Return (x, y) of the center of cell containing provided text 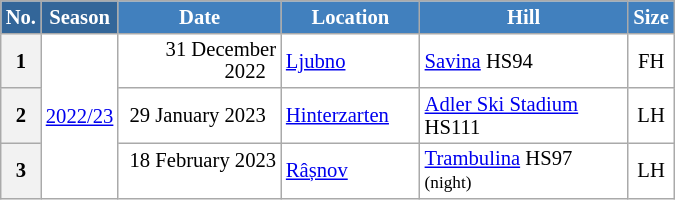
1 (21, 60)
Adler Ski Stadium HS111 (524, 116)
Date (200, 16)
FH (650, 60)
Season (80, 16)
Size (650, 16)
Location (350, 16)
No. (21, 16)
Râșnov (350, 170)
2022/23 (80, 116)
3 (21, 170)
Trambulina HS97 (night) (524, 170)
29 January 2023 (200, 116)
18 February 2023 (200, 170)
Savina HS94 (524, 60)
Ljubno (350, 60)
Hill (524, 16)
2 (21, 116)
Hinterzarten (350, 116)
31 December 2022 (200, 60)
